Identify which cell holds the provided text, then report its (x, y) central coordinate. 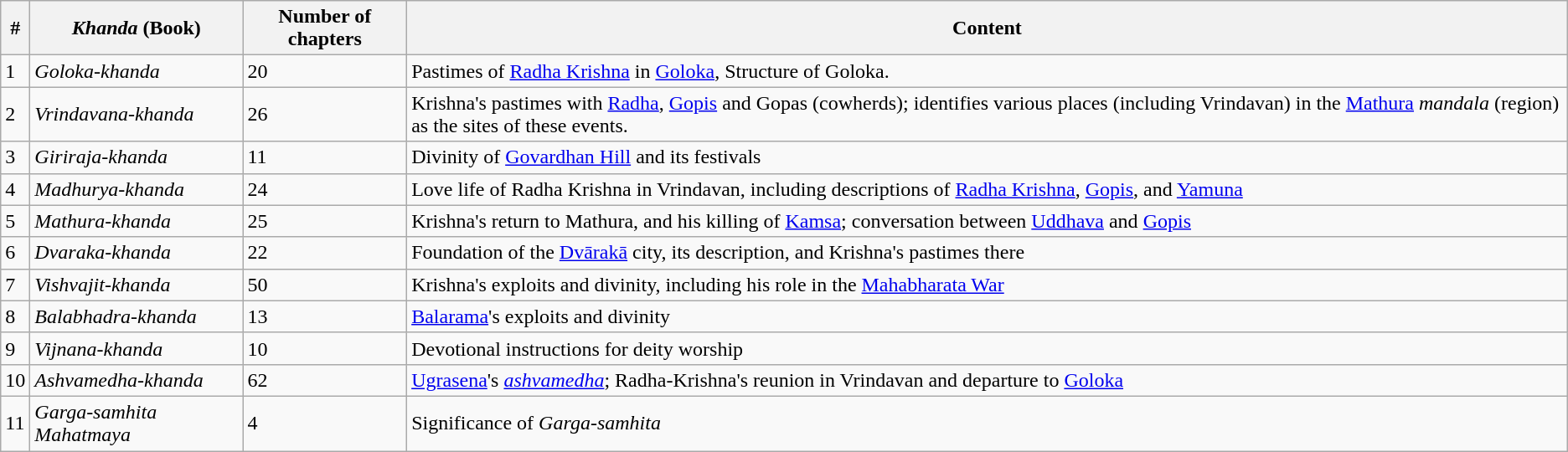
2 (15, 114)
Madhurya-khanda (137, 189)
Love life of Radha Krishna in Vrindavan, including descriptions of Radha Krishna, Gopis, and Yamuna (988, 189)
6 (15, 253)
Devotional instructions for deity worship (988, 348)
Krishna's return to Mathura, and his killing of Kamsa; conversation between Uddhava and Gopis (988, 221)
Goloka-khanda (137, 71)
Krishna's exploits and divinity, including his role in the Mahabharata War (988, 285)
5 (15, 221)
Khanda (Book) (137, 28)
Significance of Garga-samhita (988, 424)
9 (15, 348)
Ugrasena's ashvamedha; Radha-Krishna's reunion in Vrindavan and departure to Goloka (988, 380)
50 (325, 285)
Divinity of Govardhan Hill and its festivals (988, 157)
13 (325, 316)
Balarama's exploits and divinity (988, 316)
Vrindavana-khanda (137, 114)
Foundation of the Dvārakā city, its description, and Krishna's pastimes there (988, 253)
Giriraja-khanda (137, 157)
Vishvajit-khanda (137, 285)
Pastimes of Radha Krishna in Goloka, Structure of Goloka. (988, 71)
20 (325, 71)
Balabhadra-khanda (137, 316)
Dvaraka-khanda (137, 253)
Content (988, 28)
8 (15, 316)
25 (325, 221)
3 (15, 157)
# (15, 28)
22 (325, 253)
24 (325, 189)
Vijnana-khanda (137, 348)
7 (15, 285)
Ashvamedha-khanda (137, 380)
62 (325, 380)
Garga-samhita Mahatmaya (137, 424)
26 (325, 114)
Number of chapters (325, 28)
1 (15, 71)
Mathura-khanda (137, 221)
